Identify which cell holds the provided text, then report its [X, Y] central coordinate. 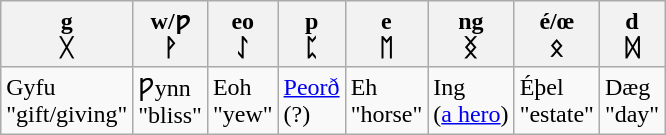
eᛖ [386, 34]
Dæg"day" [632, 100]
w/ƿᚹ [170, 34]
Eh"horse" [386, 100]
Peorð(?) [312, 100]
gᚷ [67, 34]
Gyfu"gift/giving" [67, 100]
Ing(a hero) [471, 100]
dᛞ [632, 34]
Eoh"yew" [242, 100]
pᛈ [312, 34]
ngᛝ [471, 34]
Ƿynn"bliss" [170, 100]
Éþel"estate" [556, 100]
é/œᛟ [556, 34]
eoᛇ [242, 34]
